Scan for the cell matching the given text and deliver its (x, y) coordinate at center. 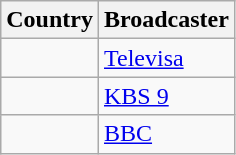
Country (50, 20)
Broadcaster (166, 20)
Televisa (166, 58)
KBS 9 (166, 96)
BBC (166, 134)
